Find where the given text appears and provide that cell's center as [x, y] coordinate. 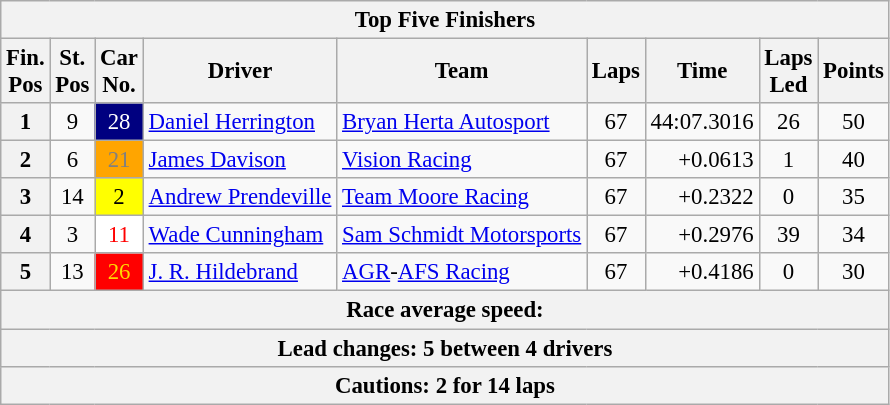
Cautions: 2 for 14 laps [445, 385]
39 [788, 235]
James Davison [240, 160]
Sam Schmidt Motorsports [462, 235]
35 [854, 197]
30 [854, 273]
+0.2976 [702, 235]
Daniel Herrington [240, 122]
28 [120, 122]
40 [854, 160]
+0.4186 [702, 273]
13 [72, 273]
Wade Cunningham [240, 235]
LapsLed [788, 72]
+0.2322 [702, 197]
14 [72, 197]
21 [120, 160]
St.Pos [72, 72]
Bryan Herta Autosport [462, 122]
+0.0613 [702, 160]
5 [26, 273]
50 [854, 122]
34 [854, 235]
Race average speed: [445, 310]
Lead changes: 5 between 4 drivers [445, 348]
4 [26, 235]
44:07.3016 [702, 122]
Team Moore Racing [462, 197]
Time [702, 72]
Andrew Prendeville [240, 197]
Fin.Pos [26, 72]
9 [72, 122]
J. R. Hildebrand [240, 273]
Laps [616, 72]
Driver [240, 72]
AGR-AFS Racing [462, 273]
6 [72, 160]
Points [854, 72]
Vision Racing [462, 160]
CarNo. [120, 72]
11 [120, 235]
Top Five Finishers [445, 20]
Team [462, 72]
